Return the [x, y] coordinate for the center point of the cell that contains the specified text.  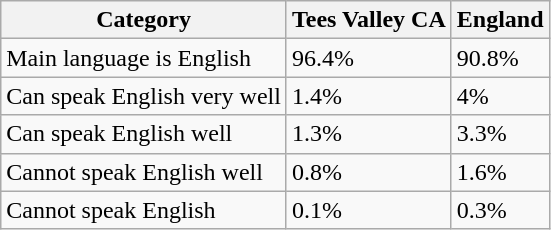
Tees Valley CA [368, 20]
Can speak English very well [144, 96]
4% [500, 96]
1.4% [368, 96]
0.3% [500, 210]
Cannot speak English well [144, 172]
90.8% [500, 58]
England [500, 20]
Can speak English well [144, 134]
Main language is English [144, 58]
1.3% [368, 134]
3.3% [500, 134]
0.1% [368, 210]
Category [144, 20]
Cannot speak English [144, 210]
96.4% [368, 58]
1.6% [500, 172]
0.8% [368, 172]
